Extract the [X, Y] coordinate from the center of the cell holding the provided text.  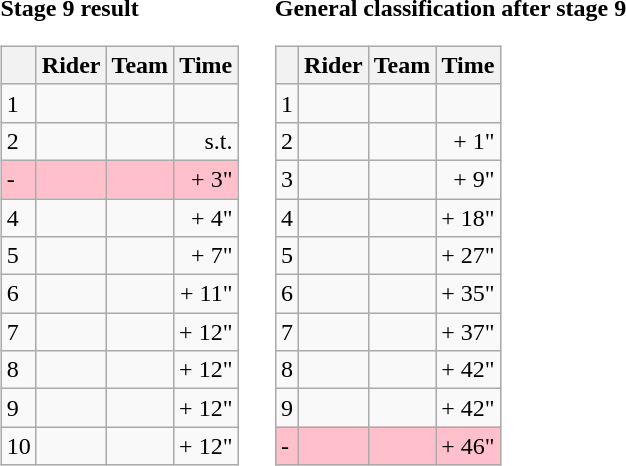
+ 7" [206, 256]
10 [18, 446]
+ 18" [468, 217]
+ 1" [468, 141]
+ 11" [206, 294]
s.t. [206, 141]
+ 46" [468, 446]
+ 27" [468, 256]
+ 35" [468, 294]
+ 9" [468, 179]
+ 3" [206, 179]
3 [286, 179]
+ 37" [468, 332]
+ 4" [206, 217]
